Return the (X, Y) coordinate for the center point of the cell that contains the specified text.  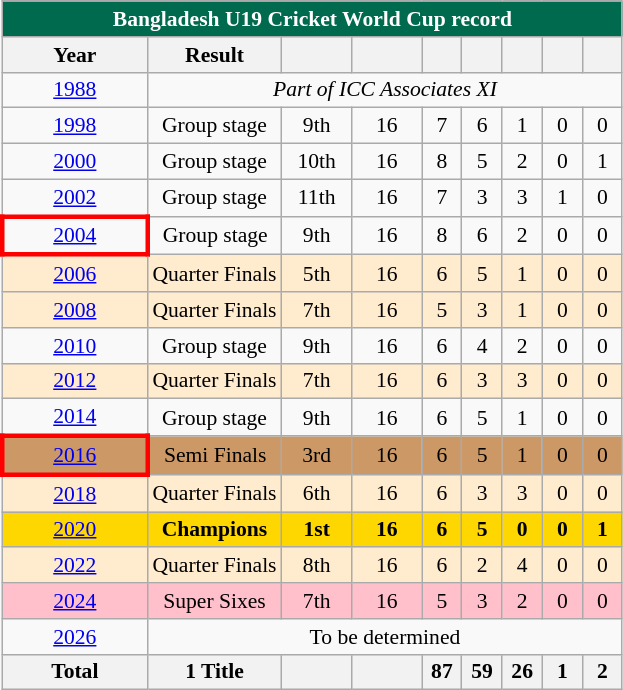
5th (317, 274)
Semi Finals (214, 456)
8th (317, 566)
Result (214, 55)
11th (317, 198)
Year (74, 55)
Champions (214, 530)
1988 (74, 90)
To be determined (384, 637)
2012 (74, 381)
1 Title (214, 672)
Part of ICC Associates XI (384, 90)
2022 (74, 566)
Total (74, 672)
2008 (74, 310)
2000 (74, 162)
2002 (74, 198)
10th (317, 162)
Super Sixes (214, 601)
1st (317, 530)
59 (482, 672)
6th (317, 494)
2020 (74, 530)
2026 (74, 637)
2018 (74, 494)
26 (522, 672)
1998 (74, 126)
2024 (74, 601)
87 (442, 672)
Bangladesh U19 Cricket World Cup record (312, 19)
2004 (74, 236)
2010 (74, 346)
2014 (74, 418)
2006 (74, 274)
2016 (74, 456)
3rd (317, 456)
